Search for the cell housing the specified text and yield its [x, y] center coordinate. 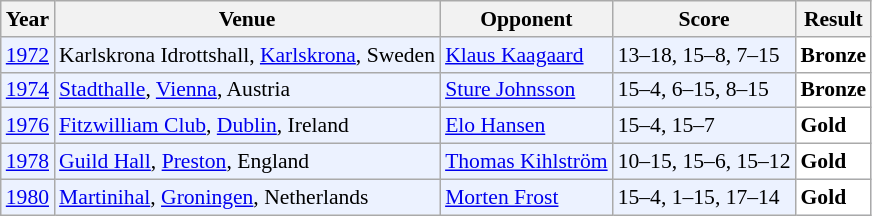
Guild Hall, Preston, England [247, 162]
Fitzwilliam Club, Dublin, Ireland [247, 126]
Year [28, 19]
10–15, 15–6, 15–12 [704, 162]
Opponent [526, 19]
Klaus Kaagaard [526, 55]
1976 [28, 126]
Martinihal, Groningen, Netherlands [247, 197]
1974 [28, 90]
Stadthalle, Vienna, Austria [247, 90]
Score [704, 19]
1978 [28, 162]
Elo Hansen [526, 126]
Morten Frost [526, 197]
Thomas Kihlström [526, 162]
Venue [247, 19]
Result [833, 19]
Sture Johnsson [526, 90]
15–4, 15–7 [704, 126]
13–18, 15–8, 7–15 [704, 55]
1980 [28, 197]
15–4, 6–15, 8–15 [704, 90]
15–4, 1–15, 17–14 [704, 197]
1972 [28, 55]
Karlskrona Idrottshall, Karlskrona, Sweden [247, 55]
